Determine the [X, Y] coordinate at the center of the cell enclosing the given text.  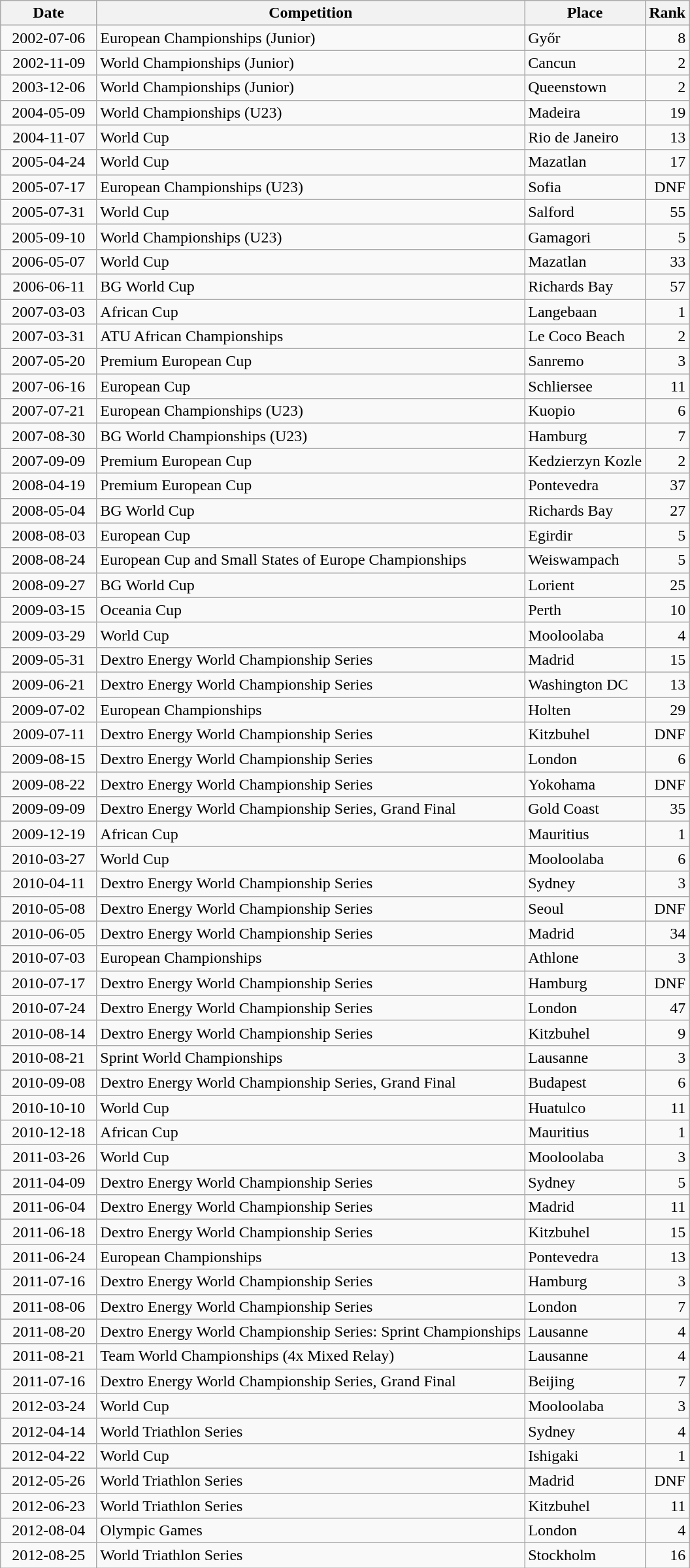
2005-09-10 [48, 237]
2007-03-31 [48, 337]
2010-04-11 [48, 884]
37 [668, 486]
Washington DC [585, 684]
2012-04-14 [48, 1431]
2005-07-17 [48, 187]
2005-07-31 [48, 212]
2008-04-19 [48, 486]
Huatulco [585, 1108]
Stockholm [585, 1556]
10 [668, 610]
34 [668, 933]
Weiswampach [585, 560]
2012-08-04 [48, 1531]
Team World Championships (4x Mixed Relay) [311, 1356]
9 [668, 1033]
2006-05-07 [48, 261]
2011-08-20 [48, 1331]
Ishigaki [585, 1456]
2011-06-04 [48, 1207]
2008-05-04 [48, 510]
2010-06-05 [48, 933]
33 [668, 261]
2007-08-30 [48, 436]
Queenstown [585, 88]
8 [668, 38]
35 [668, 809]
Athlone [585, 958]
2010-07-03 [48, 958]
2010-12-18 [48, 1133]
2011-06-24 [48, 1257]
Cancun [585, 63]
2008-08-03 [48, 535]
Rio de Janeiro [585, 137]
2009-03-29 [48, 635]
Rank [668, 13]
2009-07-11 [48, 735]
Seoul [585, 909]
2012-05-26 [48, 1480]
BG World Championships (U23) [311, 436]
Gamagori [585, 237]
2010-10-10 [48, 1108]
Madeira [585, 112]
2011-06-18 [48, 1232]
2007-05-20 [48, 361]
Le Coco Beach [585, 337]
2009-07-02 [48, 709]
2012-03-24 [48, 1406]
55 [668, 212]
2008-08-24 [48, 560]
2004-11-07 [48, 137]
2009-08-22 [48, 784]
Gold Coast [585, 809]
Egirdir [585, 535]
2010-08-21 [48, 1058]
57 [668, 286]
2010-08-14 [48, 1033]
2008-09-27 [48, 585]
ATU African Championships [311, 337]
Lorient [585, 585]
Sofia [585, 187]
2011-03-26 [48, 1158]
2010-07-24 [48, 1008]
2007-06-16 [48, 386]
2007-03-03 [48, 312]
2009-06-21 [48, 684]
European Championships (Junior) [311, 38]
2011-08-21 [48, 1356]
Beijing [585, 1381]
2011-08-06 [48, 1307]
2012-04-22 [48, 1456]
Date [48, 13]
2002-07-06 [48, 38]
29 [668, 709]
Budapest [585, 1082]
16 [668, 1556]
2010-03-27 [48, 859]
Kedzierzyn Kozle [585, 461]
2007-09-09 [48, 461]
Competition [311, 13]
2012-08-25 [48, 1556]
2009-12-19 [48, 834]
Schliersee [585, 386]
2011-04-09 [48, 1182]
2004-05-09 [48, 112]
Salford [585, 212]
2010-07-17 [48, 983]
Oceania Cup [311, 610]
2003-12-06 [48, 88]
25 [668, 585]
2010-09-08 [48, 1082]
Langebaan [585, 312]
Kuopio [585, 411]
Sprint World Championships [311, 1058]
European Cup and Small States of Europe Championships [311, 560]
2009-09-09 [48, 809]
Győr [585, 38]
Sanremo [585, 361]
2010-05-08 [48, 909]
2012-06-23 [48, 1505]
19 [668, 112]
Perth [585, 610]
Place [585, 13]
Yokohama [585, 784]
2009-05-31 [48, 659]
17 [668, 162]
2002-11-09 [48, 63]
Olympic Games [311, 1531]
2007-07-21 [48, 411]
Dextro Energy World Championship Series: Sprint Championships [311, 1331]
2005-04-24 [48, 162]
47 [668, 1008]
27 [668, 510]
Holten [585, 709]
2009-03-15 [48, 610]
2009-08-15 [48, 759]
2006-06-11 [48, 286]
